Locate the cell with the specified text and output its (x, y) center coordinate. 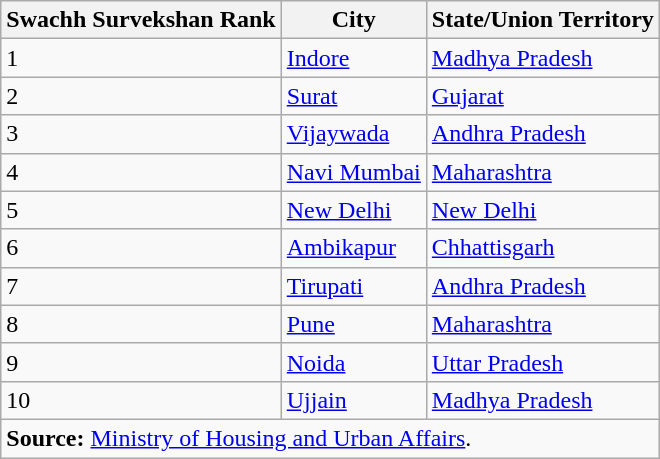
Swachh Survekshan Rank (141, 20)
Navi Mumbai (354, 172)
Tirupati (354, 286)
4 (141, 172)
10 (141, 400)
Ambikapur (354, 248)
Source: Ministry of Housing and Urban Affairs. (330, 438)
9 (141, 362)
2 (141, 96)
Noida (354, 362)
Chhattisgarh (542, 248)
Ujjain (354, 400)
City (354, 20)
7 (141, 286)
5 (141, 210)
Vijaywada (354, 134)
Surat (354, 96)
6 (141, 248)
Gujarat (542, 96)
1 (141, 58)
Indore (354, 58)
Pune (354, 324)
3 (141, 134)
Uttar Pradesh (542, 362)
State/Union Territory (542, 20)
8 (141, 324)
